Scan for the cell matching the given text and deliver its (x, y) coordinate at center. 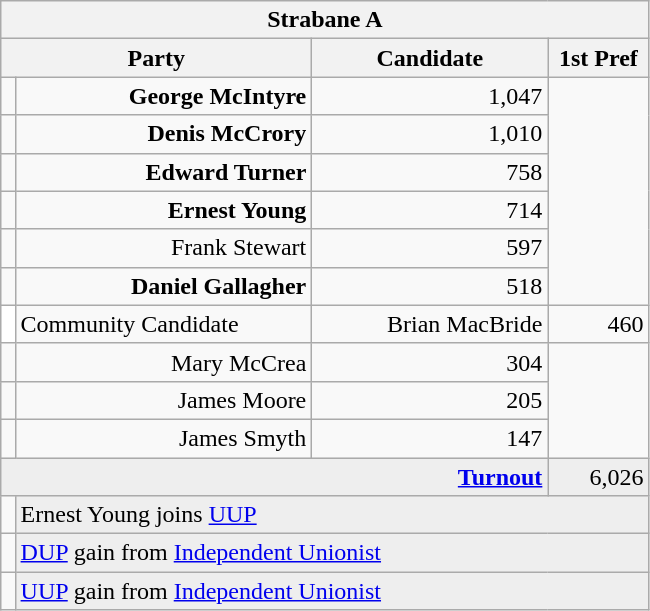
Daniel Gallagher (164, 286)
714 (430, 210)
147 (430, 438)
Ernest Young (164, 210)
6,026 (598, 477)
304 (430, 362)
758 (430, 172)
1,047 (430, 96)
UUP gain from Independent Unionist (332, 591)
Brian MacBride (430, 324)
Turnout (274, 477)
597 (430, 248)
DUP gain from Independent Unionist (332, 553)
James Smyth (164, 438)
Ernest Young joins UUP (332, 515)
Strabane A (325, 20)
Frank Stewart (164, 248)
Mary McCrea (164, 362)
1st Pref (598, 58)
1,010 (430, 134)
Denis McCrory (164, 134)
Party (156, 58)
James Moore (164, 400)
460 (598, 324)
Candidate (430, 58)
Edward Turner (164, 172)
518 (430, 286)
205 (430, 400)
George McIntyre (164, 96)
Community Candidate (164, 324)
